Capture the cell that displays the provided text and extract its (X, Y) central coordinate. 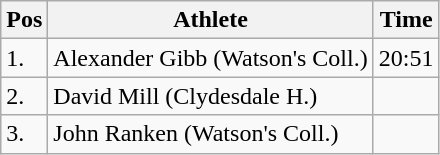
Time (406, 20)
John Ranken (Watson's Coll.) (210, 134)
3. (24, 134)
David Mill (Clydesdale H.) (210, 96)
20:51 (406, 58)
Pos (24, 20)
1. (24, 58)
Athlete (210, 20)
2. (24, 96)
Alexander Gibb (Watson's Coll.) (210, 58)
